Extract the (x, y) coordinate from the center of the cell holding the provided text.  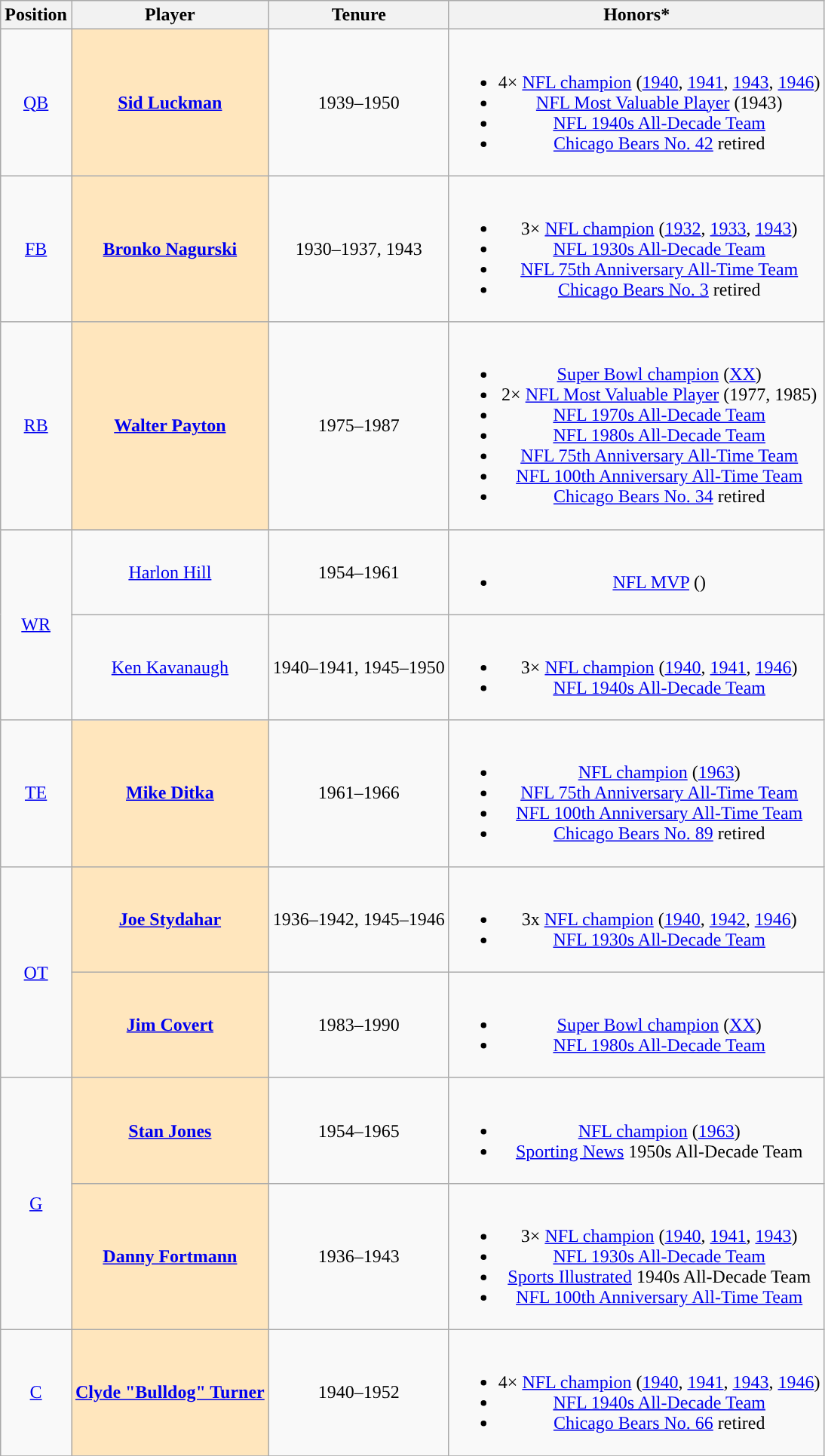
Mike Ditka (170, 793)
Jim Covert (170, 1025)
QB (36, 103)
NFL champion (1963)NFL 75th Anniversary All-Time TeamNFL 100th Anniversary All-Time TeamChicago Bears No. 89 retired (636, 793)
NFL MVP () (636, 572)
3× NFL champion (1940, 1941, 1943)NFL 1930s All-Decade TeamSports Illustrated 1940s All-Decade TeamNFL 100th Anniversary All-Time Team (636, 1256)
Clyde "Bulldog" Turner (170, 1392)
1936–1942, 1945–1946 (359, 919)
Super Bowl champion (XX)NFL 1980s All-Decade Team (636, 1025)
RB (36, 425)
1954–1961 (359, 572)
OT (36, 972)
Harlon Hill (170, 572)
Stan Jones (170, 1130)
3× NFL champion (1940, 1941, 1946)NFL 1940s All-Decade Team (636, 667)
4× NFL champion (1940, 1941, 1943, 1946)NFL Most Valuable Player (1943)NFL 1940s All-Decade TeamChicago Bears No. 42 retired (636, 103)
1930–1937, 1943 (359, 249)
Position (36, 15)
Sid Luckman (170, 103)
WR (36, 624)
Player (170, 15)
Honors* (636, 15)
1954–1965 (359, 1130)
4× NFL champion (1940, 1941, 1943, 1946)NFL 1940s All-Decade TeamChicago Bears No. 66 retired (636, 1392)
Tenure (359, 15)
1939–1950 (359, 103)
Walter Payton (170, 425)
Ken Kavanaugh (170, 667)
C (36, 1392)
TE (36, 793)
FB (36, 249)
1940–1952 (359, 1392)
1983–1990 (359, 1025)
Bronko Nagurski (170, 249)
1975–1987 (359, 425)
Danny Fortmann (170, 1256)
G (36, 1203)
3x NFL champion (1940, 1942, 1946)NFL 1930s All-Decade Team (636, 919)
Joe Stydahar (170, 919)
1936–1943 (359, 1256)
1961–1966 (359, 793)
NFL champion (1963)Sporting News 1950s All-Decade Team (636, 1130)
3× NFL champion (1932, 1933, 1943)NFL 1930s All-Decade TeamNFL 75th Anniversary All-Time TeamChicago Bears No. 3 retired (636, 249)
1940–1941, 1945–1950 (359, 667)
